For the text-containing cell, return its midpoint in (X, Y) coordinate format. 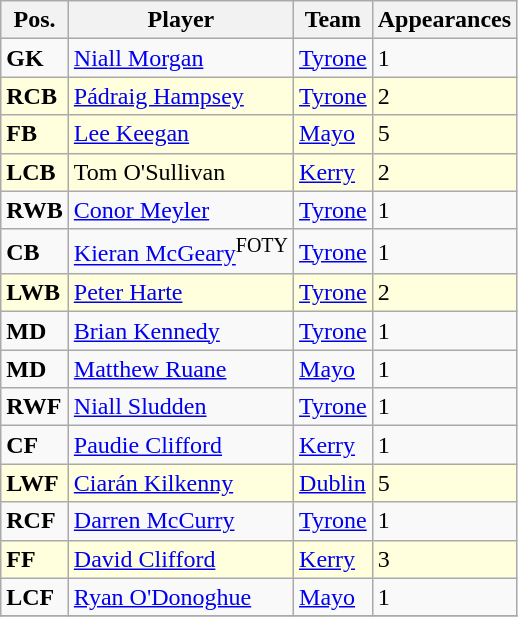
Peter Harte (180, 293)
Conor Meyler (180, 210)
Pádraig Hampsey (180, 96)
Brian Kennedy (180, 331)
Ryan O'Donoghue (180, 597)
Niall Sludden (180, 407)
Niall Morgan (180, 58)
Tom O'Sullivan (180, 172)
Lee Keegan (180, 134)
LCB (35, 172)
LWF (35, 483)
FF (35, 559)
Pos. (35, 20)
RWF (35, 407)
David Clifford (180, 559)
Appearances (444, 20)
GK (35, 58)
Player (180, 20)
CF (35, 445)
Darren McCurry (180, 521)
RCF (35, 521)
CB (35, 252)
FB (35, 134)
LCF (35, 597)
Paudie Clifford (180, 445)
RWB (35, 210)
Matthew Ruane (180, 369)
LWB (35, 293)
Team (334, 20)
Dublin (334, 483)
RCB (35, 96)
3 (444, 559)
Kieran McGearyFOTY (180, 252)
Ciarán Kilkenny (180, 483)
